Pinpoint the cell where the given text exists, returning its [X, Y] midpoint coordinate. 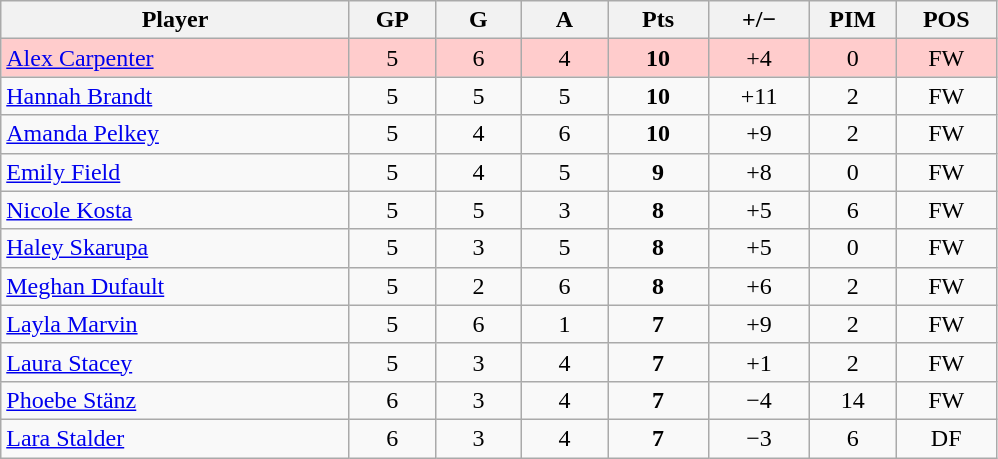
Alex Carpenter [176, 58]
Layla Marvin [176, 324]
−3 [760, 438]
G [478, 20]
9 [658, 172]
+6 [760, 286]
−4 [760, 400]
DF [946, 438]
Haley Skarupa [176, 248]
Amanda Pelkey [176, 134]
+/− [760, 20]
GP [392, 20]
A [564, 20]
Meghan Dufault [176, 286]
+11 [760, 96]
14 [853, 400]
+4 [760, 58]
+8 [760, 172]
Nicole Kosta [176, 210]
Pts [658, 20]
Emily Field [176, 172]
PIM [853, 20]
Lara Stalder [176, 438]
Laura Stacey [176, 362]
POS [946, 20]
Hannah Brandt [176, 96]
Phoebe Stänz [176, 400]
Player [176, 20]
1 [564, 324]
+1 [760, 362]
